Provide the [x, y] coordinate of the cell's center where the given text is located.  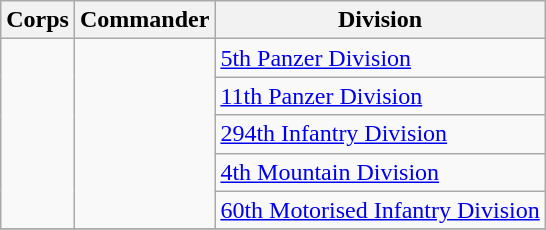
60th Motorised Infantry Division [380, 210]
294th Infantry Division [380, 134]
4th Mountain Division [380, 172]
Commander [144, 20]
11th Panzer Division [380, 96]
Corps [38, 20]
5th Panzer Division [380, 58]
Division [380, 20]
